Return the (x, y) coordinate for the center point of the cell that contains the specified text.  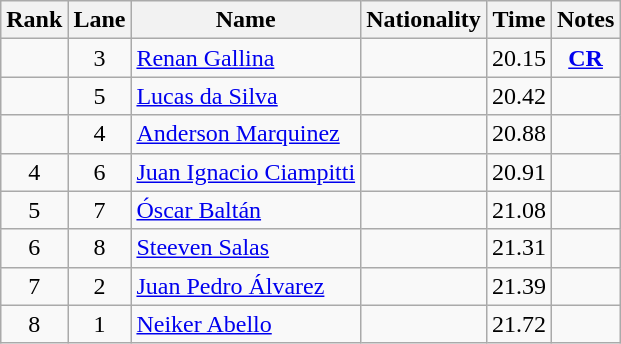
Neiker Abello (246, 324)
1 (100, 324)
Renan Gallina (246, 58)
Juan Pedro Álvarez (246, 286)
Anderson Marquinez (246, 134)
20.42 (518, 96)
Name (246, 20)
Óscar Baltán (246, 210)
20.91 (518, 172)
Time (518, 20)
2 (100, 286)
20.15 (518, 58)
21.39 (518, 286)
Steeven Salas (246, 248)
3 (100, 58)
Lucas da Silva (246, 96)
Juan Ignacio Ciampitti (246, 172)
Notes (585, 20)
Nationality (424, 20)
21.08 (518, 210)
Rank (34, 20)
20.88 (518, 134)
21.31 (518, 248)
CR (585, 58)
21.72 (518, 324)
Lane (100, 20)
